Output the [x, y] coordinate of the center of the cell containing the given text.  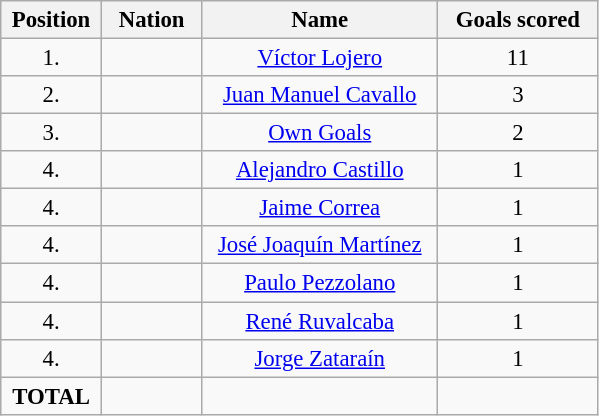
Position [52, 20]
2 [518, 133]
Goals scored [518, 20]
Name [320, 20]
Nation [152, 20]
Jaime Correa [320, 208]
René Ruvalcaba [320, 321]
11 [518, 58]
Alejandro Castillo [320, 170]
3 [518, 95]
TOTAL [52, 396]
2. [52, 95]
Víctor Lojero [320, 58]
Own Goals [320, 133]
Jorge Zataraín [320, 358]
1. [52, 58]
Paulo Pezzolano [320, 283]
Juan Manuel Cavallo [320, 95]
José Joaquín Martínez [320, 245]
3. [52, 133]
